Search for the cell housing the specified text and yield its [X, Y] center coordinate. 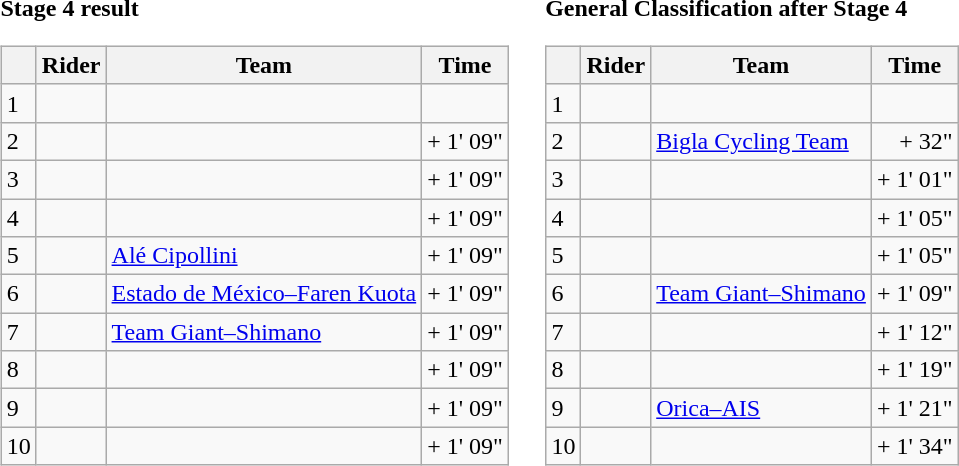
Orica–AIS [762, 408]
Alé Cipollini [264, 256]
+ 32" [914, 141]
+ 1' 21" [914, 408]
Estado de México–Faren Kuota [264, 294]
+ 1' 01" [914, 179]
+ 1' 19" [914, 370]
+ 1' 12" [914, 332]
Bigla Cycling Team [762, 141]
+ 1' 34" [914, 446]
